Return [X, Y] of the center of cell containing provided text 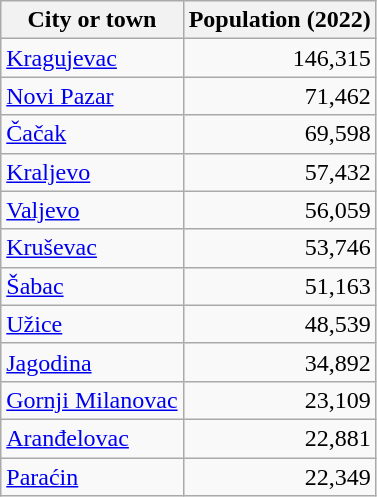
Čačak [92, 134]
Kraljevo [92, 172]
71,462 [280, 96]
34,892 [280, 362]
56,059 [280, 210]
Valjevo [92, 210]
Jagodina [92, 362]
Kruševac [92, 248]
Novi Pazar [92, 96]
Aranđelovac [92, 438]
Užice [92, 324]
Kragujevac [92, 58]
Šabac [92, 286]
23,109 [280, 400]
22,881 [280, 438]
69,598 [280, 134]
53,746 [280, 248]
Population (2022) [280, 20]
22,349 [280, 477]
Gornji Milanovac [92, 400]
48,539 [280, 324]
51,163 [280, 286]
146,315 [280, 58]
City or town [92, 20]
57,432 [280, 172]
Paraćin [92, 477]
